Detect which cell encompasses the target text, then output its (x, y) center coordinate. 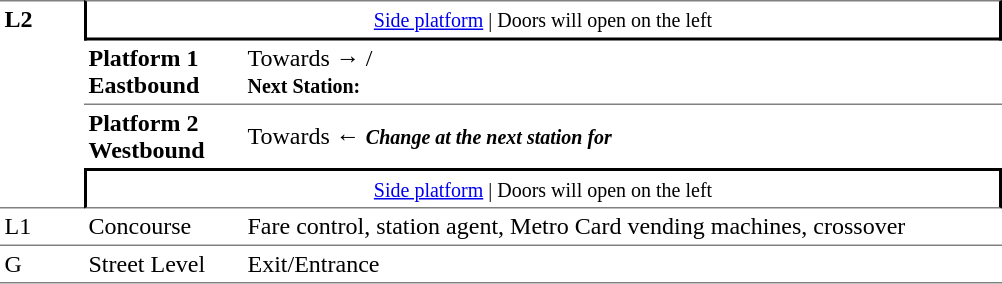
Fare control, station agent, Metro Card vending machines, crossover (622, 226)
Exit/Entrance (622, 264)
Towards → / Next Station: (622, 72)
Concourse (164, 226)
G (42, 264)
Street Level (164, 264)
Platform 2Westbound (164, 136)
L1 (42, 226)
Towards ← Change at the next station for (622, 136)
L2 (42, 104)
Platform 1Eastbound (164, 72)
